Scan for the cell matching the given text and deliver its [x, y] coordinate at center. 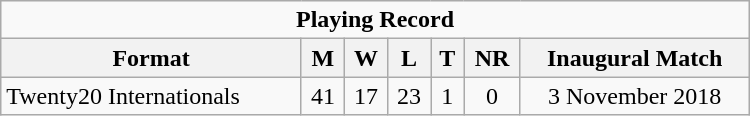
1 [448, 96]
17 [366, 96]
NR [492, 58]
41 [322, 96]
Inaugural Match [634, 58]
T [448, 58]
Playing Record [375, 20]
3 November 2018 [634, 96]
Format [152, 58]
W [366, 58]
Twenty20 Internationals [152, 96]
M [322, 58]
L [410, 58]
23 [410, 96]
0 [492, 96]
